Determine the [X, Y] coordinate at the center of the cell enclosing the given text.  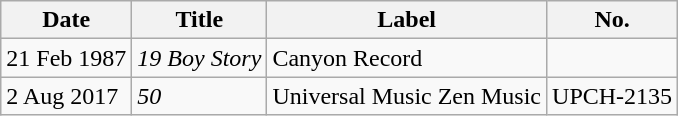
50 [200, 96]
Label [407, 20]
Universal Music Zen Music [407, 96]
UPCH-2135 [612, 96]
Date [66, 20]
21 Feb 1987 [66, 58]
No. [612, 20]
Canyon Record [407, 58]
Title [200, 20]
19 Boy Story [200, 58]
2 Aug 2017 [66, 96]
